Provide the [X, Y] coordinate of the cell's center where the given text is located.  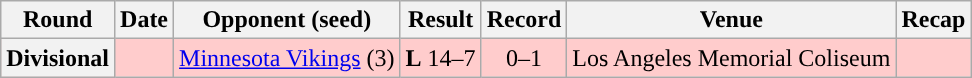
0–1 [524, 58]
Venue [732, 20]
Round [58, 20]
Opponent (seed) [287, 20]
L 14–7 [440, 58]
Divisional [58, 58]
Result [440, 20]
Minnesota Vikings (3) [287, 58]
Date [144, 20]
Los Angeles Memorial Coliseum [732, 58]
Recap [934, 20]
Record [524, 20]
